Pinpoint the cell where the given text exists, returning its (X, Y) midpoint coordinate. 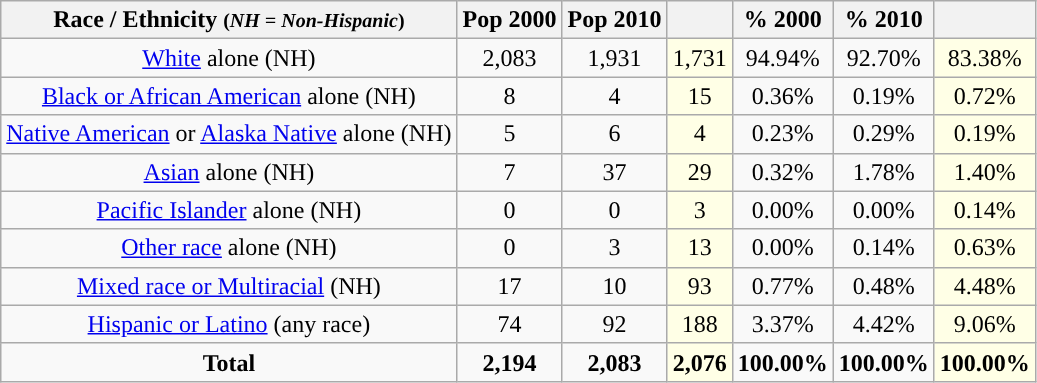
Race / Ethnicity (NH = Non-Hispanic) (229, 20)
0.29% (884, 134)
1.40% (984, 172)
7 (510, 172)
17 (510, 286)
4.42% (884, 324)
0.72% (984, 96)
1,931 (614, 58)
13 (700, 248)
Mixed race or Multiracial (NH) (229, 286)
1.78% (884, 172)
0.77% (782, 286)
0.48% (884, 286)
3.37% (782, 324)
Asian alone (NH) (229, 172)
% 2000 (782, 20)
0.36% (782, 96)
92 (614, 324)
2,076 (700, 362)
10 (614, 286)
Pop 2000 (510, 20)
Hispanic or Latino (any race) (229, 324)
Other race alone (NH) (229, 248)
29 (700, 172)
% 2010 (884, 20)
0.63% (984, 248)
White alone (NH) (229, 58)
188 (700, 324)
74 (510, 324)
Native American or Alaska Native alone (NH) (229, 134)
15 (700, 96)
9.06% (984, 324)
1,731 (700, 58)
93 (700, 286)
2,194 (510, 362)
Pop 2010 (614, 20)
37 (614, 172)
0.32% (782, 172)
5 (510, 134)
Black or African American alone (NH) (229, 96)
4.48% (984, 286)
Total (229, 362)
92.70% (884, 58)
Pacific Islander alone (NH) (229, 210)
83.38% (984, 58)
94.94% (782, 58)
8 (510, 96)
6 (614, 134)
0.23% (782, 134)
